Return [x, y] of the center of cell containing provided text 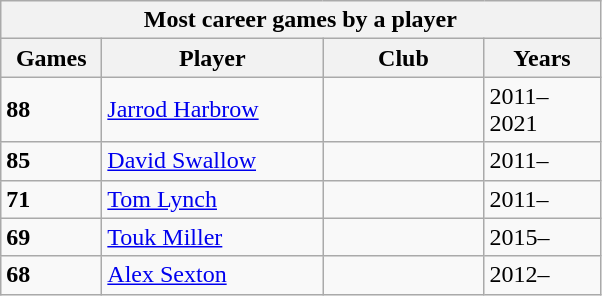
85 [52, 161]
Alex Sexton [212, 275]
71 [52, 199]
Jarrod Harbrow [212, 110]
88 [52, 110]
69 [52, 237]
2012– [542, 275]
Most career games by a player [300, 20]
68 [52, 275]
Touk Miller [212, 237]
2015– [542, 237]
2011–2021 [542, 110]
Tom Lynch [212, 199]
Years [542, 58]
David Swallow [212, 161]
Games [52, 58]
Club [404, 58]
Player [212, 58]
